Return [x, y] of the center of cell containing provided text 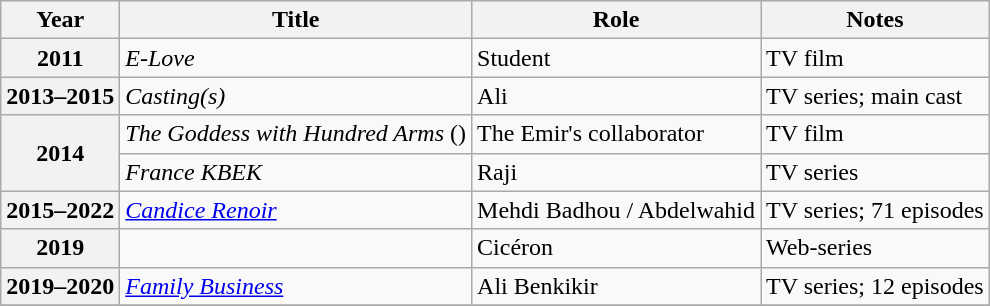
Role [616, 20]
Ali Benkikir [616, 286]
2013–2015 [60, 96]
The Goddess with Hundred Arms () [296, 134]
Student [616, 58]
TV series [876, 172]
Casting(s) [296, 96]
Title [296, 20]
TV series; 71 episodes [876, 210]
TV series; main cast [876, 96]
TV series; 12 episodes [876, 286]
2014 [60, 153]
Ali [616, 96]
Mehdi Badhou / Abdelwahid [616, 210]
Cicéron [616, 248]
2011 [60, 58]
France KBEK [296, 172]
2019–2020 [60, 286]
2015–2022 [60, 210]
Raji [616, 172]
Notes [876, 20]
Web-series [876, 248]
2019 [60, 248]
Family Business [296, 286]
E-Love [296, 58]
Year [60, 20]
Candice Renoir [296, 210]
The Emir's collaborator [616, 134]
